Scan for the cell matching the given text and deliver its (X, Y) coordinate at center. 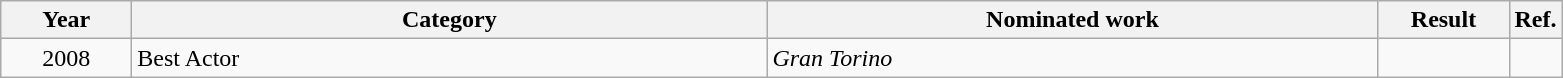
Year (66, 20)
Nominated work (1072, 20)
Result (1444, 20)
Gran Torino (1072, 58)
2008 (66, 58)
Best Actor (450, 58)
Ref. (1536, 20)
Category (450, 20)
